Locate the cell with the specified text and output its (X, Y) center coordinate. 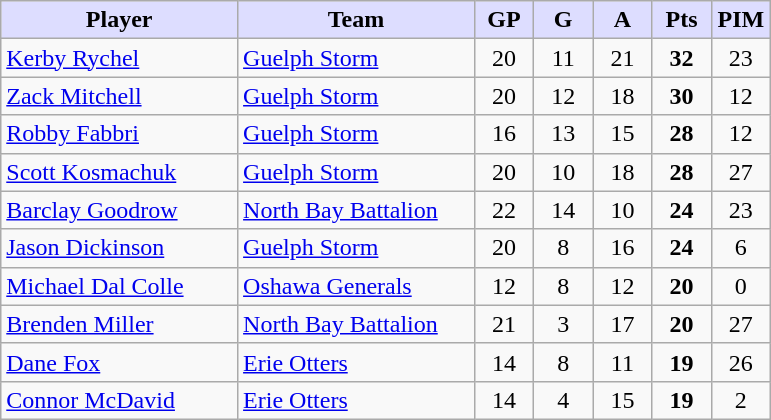
Michael Dal Colle (120, 286)
A (622, 20)
3 (564, 324)
Oshawa Generals (356, 286)
2 (740, 400)
GP (504, 20)
Scott Kosmachuk (120, 172)
Jason Dickinson (120, 248)
0 (740, 286)
26 (740, 362)
PIM (740, 20)
6 (740, 248)
22 (504, 210)
Connor McDavid (120, 400)
Brenden Miller (120, 324)
Dane Fox (120, 362)
Team (356, 20)
Robby Fabbri (120, 134)
Player (120, 20)
Barclay Goodrow (120, 210)
G (564, 20)
30 (682, 96)
17 (622, 324)
Pts (682, 20)
Zack Mitchell (120, 96)
32 (682, 58)
4 (564, 400)
Kerby Rychel (120, 58)
13 (564, 134)
